Search for the cell housing the specified text and yield its [x, y] center coordinate. 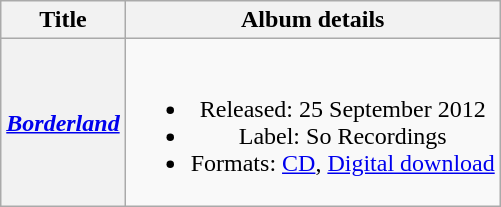
Released: 25 September 2012Label: So RecordingsFormats: CD, Digital download [312, 122]
Album details [312, 20]
Title [63, 20]
Borderland [63, 122]
